Locate the cell with the specified text and output its (X, Y) center coordinate. 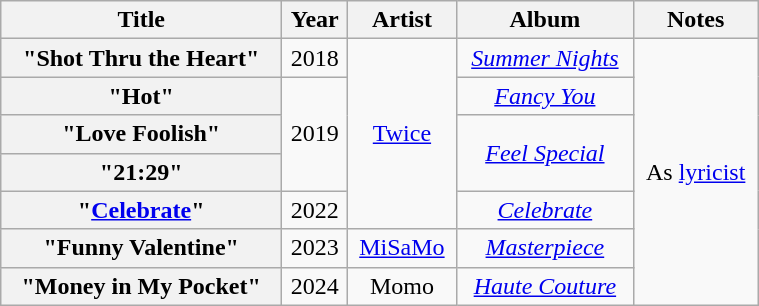
2022 (315, 210)
Celebrate (545, 210)
Title (142, 20)
Summer Nights (545, 58)
Fancy You (545, 96)
Feel Special (545, 153)
"Shot Thru the Heart" (142, 58)
Year (315, 20)
Haute Couture (545, 286)
Momo (402, 286)
"21:29" (142, 172)
Masterpiece (545, 248)
Notes (696, 20)
"Funny Valentine" (142, 248)
2023 (315, 248)
2019 (315, 134)
2024 (315, 286)
Twice (402, 134)
MiSaMo (402, 248)
"Money in My Pocket" (142, 286)
"Love Foolish" (142, 134)
"Hot" (142, 96)
"Celebrate" (142, 210)
As lyricist (696, 172)
Artist (402, 20)
2018 (315, 58)
Album (545, 20)
